Scan for the cell matching the given text and deliver its (x, y) coordinate at center. 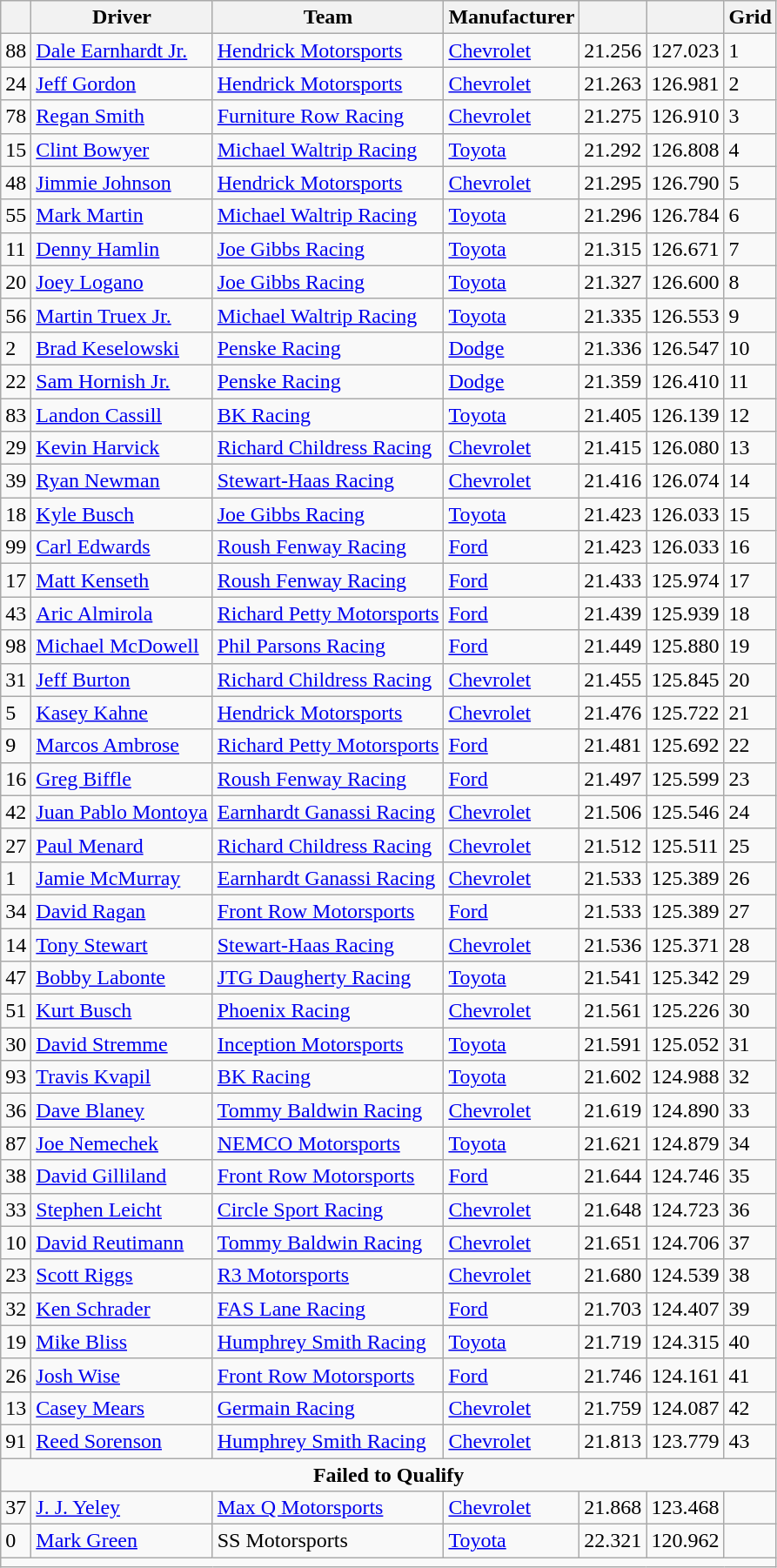
3 (750, 117)
21.336 (613, 348)
FAS Lane Racing (328, 1309)
Martin Truex Jr. (122, 315)
Driver (122, 17)
126.553 (686, 315)
21.315 (613, 249)
21.295 (613, 183)
Clint Bowyer (122, 150)
126.139 (686, 415)
56 (16, 315)
21.719 (613, 1342)
125.599 (686, 779)
Matt Kenseth (122, 580)
21.256 (613, 50)
21.746 (613, 1375)
120.962 (686, 1541)
21.602 (613, 1077)
21.561 (613, 1011)
Denny Hamlin (122, 249)
126.547 (686, 348)
Reed Sorenson (122, 1441)
126.981 (686, 84)
35 (750, 1176)
78 (16, 117)
124.988 (686, 1077)
21.541 (613, 978)
126.790 (686, 183)
Jamie McMurray (122, 878)
Sam Hornish Jr. (122, 381)
Josh Wise (122, 1375)
Aric Almirola (122, 613)
88 (16, 50)
124.161 (686, 1375)
Greg Biffle (122, 779)
0 (16, 1541)
SS Motorsports (328, 1541)
Travis Kvapil (122, 1077)
Brad Keselowski (122, 348)
21.619 (613, 1110)
125.939 (686, 613)
Michael McDowell (122, 647)
Dave Blaney (122, 1110)
125.342 (686, 978)
126.074 (686, 481)
124.407 (686, 1309)
40 (750, 1342)
21 (750, 713)
Joe Nemechek (122, 1143)
125.722 (686, 713)
126.080 (686, 448)
Phil Parsons Racing (328, 647)
Bobby Labonte (122, 978)
21.644 (613, 1176)
12 (750, 415)
Paul Menard (122, 845)
21.433 (613, 580)
123.779 (686, 1441)
125.880 (686, 647)
Kurt Busch (122, 1011)
21.359 (613, 381)
124.879 (686, 1143)
125.511 (686, 845)
21.327 (613, 282)
21.497 (613, 779)
48 (16, 183)
Tony Stewart (122, 944)
126.600 (686, 282)
47 (16, 978)
126.410 (686, 381)
21.481 (613, 746)
126.671 (686, 249)
21.335 (613, 315)
Phoenix Racing (328, 1011)
Casey Mears (122, 1408)
Team (328, 17)
Germain Racing (328, 1408)
21.651 (613, 1243)
Kevin Harvick (122, 448)
Carl Edwards (122, 547)
93 (16, 1077)
125.974 (686, 580)
125.692 (686, 746)
R3 Motorsports (328, 1276)
Mark Martin (122, 216)
Kasey Kahne (122, 713)
8 (750, 282)
125.226 (686, 1011)
21.813 (613, 1441)
21.292 (613, 150)
21.621 (613, 1143)
Jeff Burton (122, 680)
Regan Smith (122, 117)
Inception Motorsports (328, 1044)
125.371 (686, 944)
22.321 (613, 1541)
Joey Logano (122, 282)
41 (750, 1375)
Stephen Leicht (122, 1210)
Jeff Gordon (122, 84)
124.890 (686, 1110)
Furniture Row Racing (328, 117)
125.845 (686, 680)
21.263 (613, 84)
Circle Sport Racing (328, 1210)
21.275 (613, 117)
21.416 (613, 481)
Manufacturer (512, 17)
David Ragan (122, 911)
Mark Green (122, 1541)
David Gilliland (122, 1176)
21.439 (613, 613)
Jimmie Johnson (122, 183)
25 (750, 845)
Marcos Ambrose (122, 746)
Mike Bliss (122, 1342)
126.808 (686, 150)
124.706 (686, 1243)
125.546 (686, 812)
21.476 (613, 713)
124.539 (686, 1276)
124.723 (686, 1210)
55 (16, 216)
21.759 (613, 1408)
21.449 (613, 647)
21.680 (613, 1276)
124.746 (686, 1176)
98 (16, 647)
21.296 (613, 216)
21.703 (613, 1309)
126.910 (686, 117)
Scott Riggs (122, 1276)
21.415 (613, 448)
124.315 (686, 1342)
NEMCO Motorsports (328, 1143)
6 (750, 216)
4 (750, 150)
124.087 (686, 1408)
21.536 (613, 944)
28 (750, 944)
21.868 (613, 1508)
Ryan Newman (122, 481)
Kyle Busch (122, 514)
David Stremme (122, 1044)
21.512 (613, 845)
JTG Daugherty Racing (328, 978)
127.023 (686, 50)
21.648 (613, 1210)
125.052 (686, 1044)
99 (16, 547)
7 (750, 249)
126.784 (686, 216)
51 (16, 1011)
123.468 (686, 1508)
21.506 (613, 812)
Juan Pablo Montoya (122, 812)
Failed to Qualify (389, 1475)
J. J. Yeley (122, 1508)
83 (16, 415)
Landon Cassill (122, 415)
Max Q Motorsports (328, 1508)
David Reutimann (122, 1243)
Dale Earnhardt Jr. (122, 50)
87 (16, 1143)
91 (16, 1441)
21.591 (613, 1044)
Grid (750, 17)
21.405 (613, 415)
21.455 (613, 680)
Ken Schrader (122, 1309)
